Output the [X, Y] coordinate of the center of the cell containing the given text.  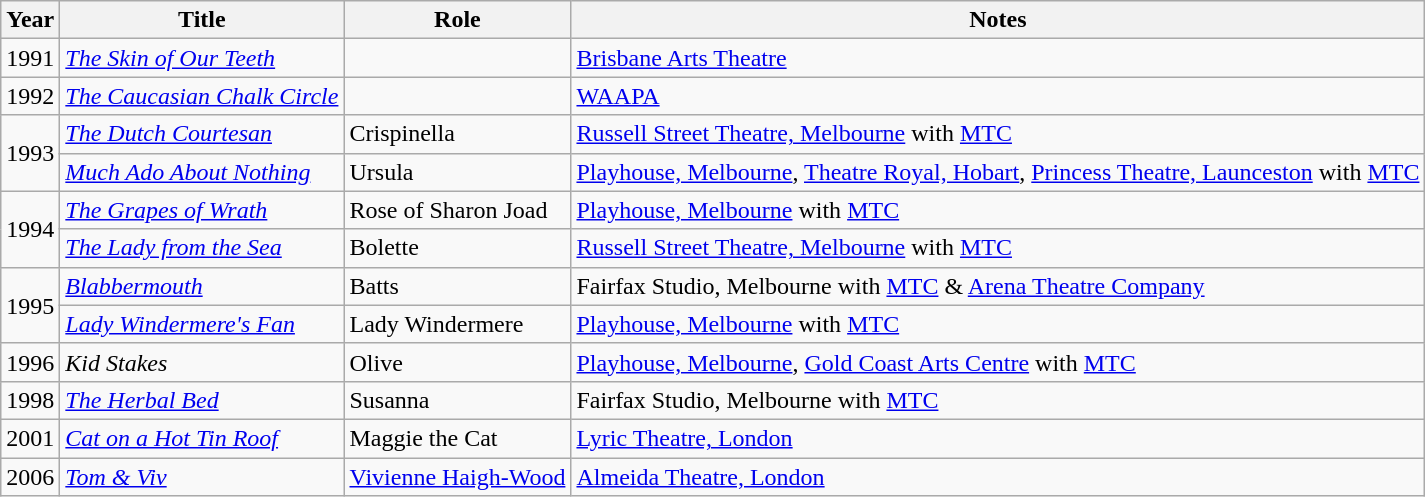
Blabbermouth [202, 286]
Lyric Theatre, London [998, 438]
Notes [998, 20]
Almeida Theatre, London [998, 477]
Much Ado About Nothing [202, 172]
Playhouse, Melbourne, Theatre Royal, Hobart, Princess Theatre, Launceston with MTC [998, 172]
The Herbal Bed [202, 400]
The Caucasian Chalk Circle [202, 96]
Year [30, 20]
Tom & Viv [202, 477]
1995 [30, 305]
1992 [30, 96]
Title [202, 20]
Kid Stakes [202, 362]
2006 [30, 477]
Vivienne Haigh-Wood [458, 477]
Rose of Sharon Joad [458, 210]
The Lady from the Sea [202, 248]
The Dutch Courtesan [202, 134]
2001 [30, 438]
Role [458, 20]
Brisbane Arts Theatre [998, 58]
Lady Windermere [458, 324]
The Grapes of Wrath [202, 210]
Playhouse, Melbourne, Gold Coast Arts Centre with MTC [998, 362]
Susanna [458, 400]
Maggie the Cat [458, 438]
Fairfax Studio, Melbourne with MTC [998, 400]
Crispinella [458, 134]
Cat on a Hot Tin Roof [202, 438]
1996 [30, 362]
Bolette [458, 248]
The Skin of Our Teeth [202, 58]
Lady Windermere's Fan [202, 324]
1998 [30, 400]
1993 [30, 153]
Olive [458, 362]
Batts [458, 286]
1994 [30, 229]
Fairfax Studio, Melbourne with MTC & Arena Theatre Company [998, 286]
1991 [30, 58]
Ursula [458, 172]
WAAPA [998, 96]
